Search for the cell housing the specified text and yield its [X, Y] center coordinate. 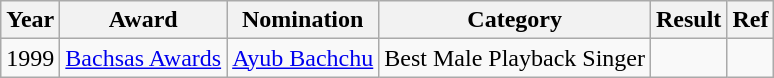
Category [515, 20]
Bachsas Awards [144, 58]
Award [144, 20]
Ayub Bachchu [303, 58]
1999 [30, 58]
Year [30, 20]
Result [688, 20]
Ref [750, 20]
Nomination [303, 20]
Best Male Playback Singer [515, 58]
